For the text-containing cell, return its midpoint in [x, y] coordinate format. 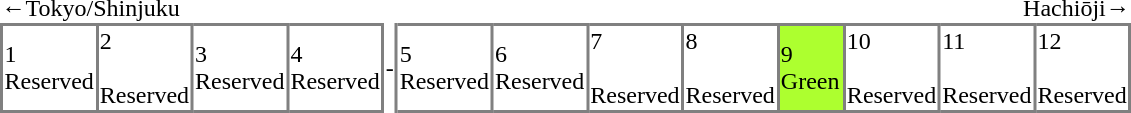
- [391, 68]
6Reserved [540, 68]
1Reserved [49, 68]
10Reserved [892, 68]
5Reserved [446, 68]
4Reserved [336, 68]
11Reserved [988, 68]
2Reserved [146, 68]
9Green [812, 68]
12Reserved [1084, 68]
7Reserved [636, 68]
3Reserved [242, 68]
8Reserved [732, 68]
